Return [x, y] of the center of cell containing provided text 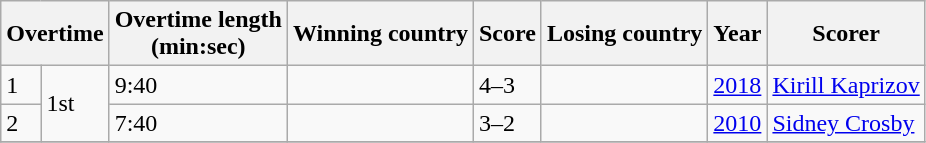
7:40 [198, 123]
2 [21, 123]
Year [738, 34]
Losing country [624, 34]
Winning country [380, 34]
Score [507, 34]
1 [21, 85]
2018 [738, 85]
Overtime [55, 34]
3–2 [507, 123]
Overtime length(min:sec) [198, 34]
9:40 [198, 85]
4–3 [507, 85]
1st [75, 104]
2010 [738, 123]
Scorer [846, 34]
Kirill Kaprizov [846, 85]
Sidney Crosby [846, 123]
